Return (x, y) of the center of cell containing provided text 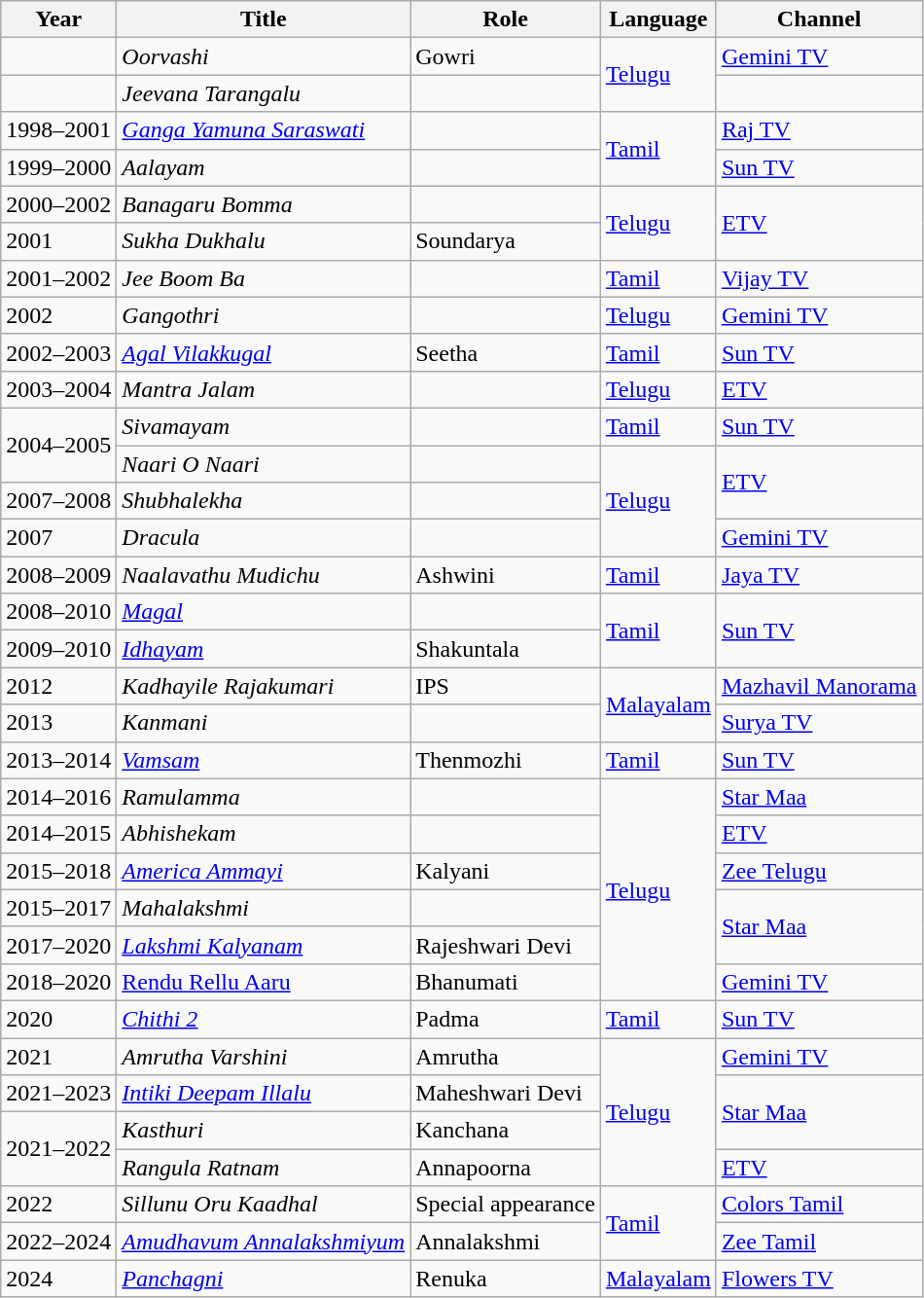
Rajeshwari Devi (506, 945)
Kanmani (264, 723)
Amrutha (506, 1056)
Magal (264, 612)
2007–2008 (58, 501)
Sukha Dukhalu (264, 241)
Language (657, 19)
Idhayam (264, 649)
2001 (58, 241)
Zee Tamil (819, 1242)
Rendu Rellu Aaru (264, 982)
Naalavathu Mudichu (264, 575)
Jee Boom Ba (264, 278)
2014–2015 (58, 834)
Padma (506, 1019)
Sivamayam (264, 426)
2017–2020 (58, 945)
2020 (58, 1019)
2013–2014 (58, 760)
Mahalakshmi (264, 908)
Colors Tamil (819, 1205)
Year (58, 19)
Mazhavil Manorama (819, 686)
2022 (58, 1205)
1999–2000 (58, 167)
Kanchana (506, 1131)
2001–2002 (58, 278)
Role (506, 19)
2002 (58, 315)
2021–2022 (58, 1149)
Zee Telugu (819, 871)
2002–2003 (58, 352)
2021–2023 (58, 1094)
Abhishekam (264, 834)
Gangothri (264, 315)
Ramulamma (264, 797)
Amudhavum Annalakshmiyum (264, 1242)
Naari O Naari (264, 464)
Renuka (506, 1279)
Annalakshmi (506, 1242)
Amrutha Varshini (264, 1056)
Banagaru Bomma (264, 204)
Soundarya (506, 241)
2013 (58, 723)
Intiki Deepam Illalu (264, 1094)
Jeevana Tarangalu (264, 93)
2003–2004 (58, 389)
Aalayam (264, 167)
Vijay TV (819, 278)
2015–2017 (58, 908)
Raj TV (819, 130)
Annapoorna (506, 1168)
2008–2010 (58, 612)
2014–2016 (58, 797)
Shakuntala (506, 649)
2012 (58, 686)
2004–2005 (58, 445)
2018–2020 (58, 982)
Bhanumati (506, 982)
2007 (58, 538)
Mantra Jalam (264, 389)
Dracula (264, 538)
Gowri (506, 56)
Kasthuri (264, 1131)
Rangula Ratnam (264, 1168)
Agal Vilakkugal (264, 352)
2000–2002 (58, 204)
Kadhayile Rajakumari (264, 686)
Vamsam (264, 760)
2021 (58, 1056)
Panchagni (264, 1279)
Flowers TV (819, 1279)
Ganga Yamuna Saraswati (264, 130)
Maheshwari Devi (506, 1094)
Sillunu Oru Kaadhal (264, 1205)
Thenmozhi (506, 760)
America Ammayi (264, 871)
Kalyani (506, 871)
Ashwini (506, 575)
1998–2001 (58, 130)
2024 (58, 1279)
2015–2018 (58, 871)
Chithi 2 (264, 1019)
2022–2024 (58, 1242)
Shubhalekha (264, 501)
Surya TV (819, 723)
IPS (506, 686)
Seetha (506, 352)
2009–2010 (58, 649)
Special appearance (506, 1205)
2008–2009 (58, 575)
Jaya TV (819, 575)
Title (264, 19)
Lakshmi Kalyanam (264, 945)
Channel (819, 19)
Oorvashi (264, 56)
